Search for the cell housing the specified text and yield its (X, Y) center coordinate. 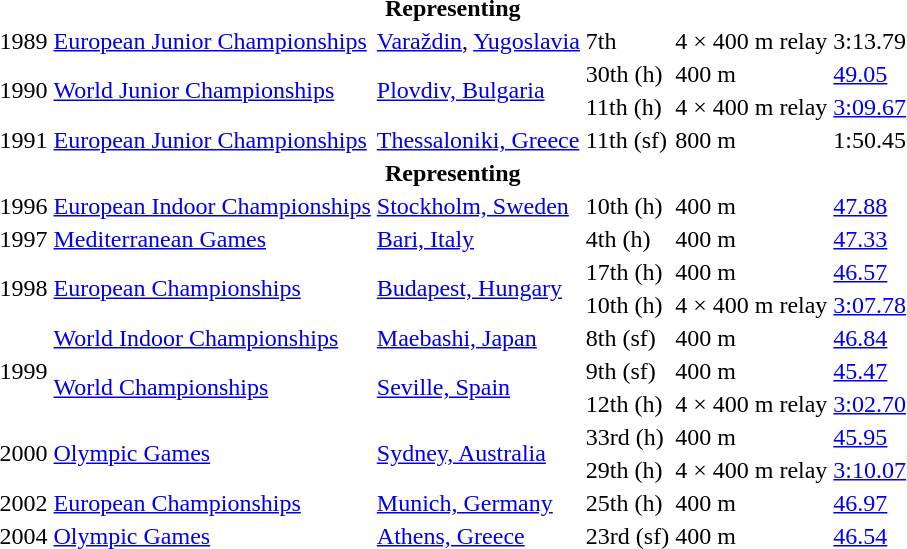
29th (h) (627, 470)
Olympic Games (212, 454)
Plovdiv, Bulgaria (478, 90)
11th (h) (627, 107)
11th (sf) (627, 140)
33rd (h) (627, 437)
World Junior Championships (212, 90)
25th (h) (627, 503)
Sydney, Australia (478, 454)
Seville, Spain (478, 388)
12th (h) (627, 404)
Maebashi, Japan (478, 338)
European Indoor Championships (212, 206)
7th (627, 41)
8th (sf) (627, 338)
Munich, Germany (478, 503)
Bari, Italy (478, 239)
World Indoor Championships (212, 338)
Mediterranean Games (212, 239)
Thessaloniki, Greece (478, 140)
17th (h) (627, 272)
30th (h) (627, 74)
Stockholm, Sweden (478, 206)
9th (sf) (627, 371)
World Championships (212, 388)
800 m (752, 140)
Varaždin, Yugoslavia (478, 41)
Budapest, Hungary (478, 288)
4th (h) (627, 239)
